Pinpoint the cell where the given text exists, returning its (X, Y) midpoint coordinate. 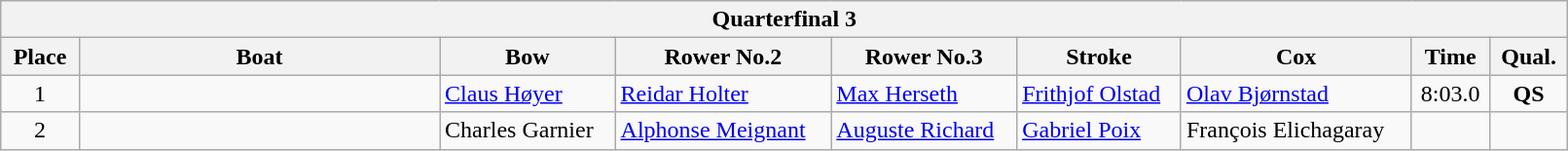
François Elichagaray (1295, 131)
Cox (1295, 57)
Place (40, 57)
Quarterfinal 3 (784, 19)
Stroke (1100, 57)
Reidar Holter (723, 94)
Alphonse Meignant (723, 131)
Rower No.2 (723, 57)
2 (40, 131)
Frithjof Olstad (1100, 94)
Rower No.3 (925, 57)
Charles Garnier (528, 131)
Gabriel Poix (1100, 131)
QS (1528, 94)
8:03.0 (1450, 94)
Olav Bjørnstad (1295, 94)
Auguste Richard (925, 131)
Time (1450, 57)
Qual. (1528, 57)
1 (40, 94)
Max Herseth (925, 94)
Claus Høyer (528, 94)
Boat (259, 57)
Bow (528, 57)
